Capture the cell that displays the provided text and extract its (x, y) central coordinate. 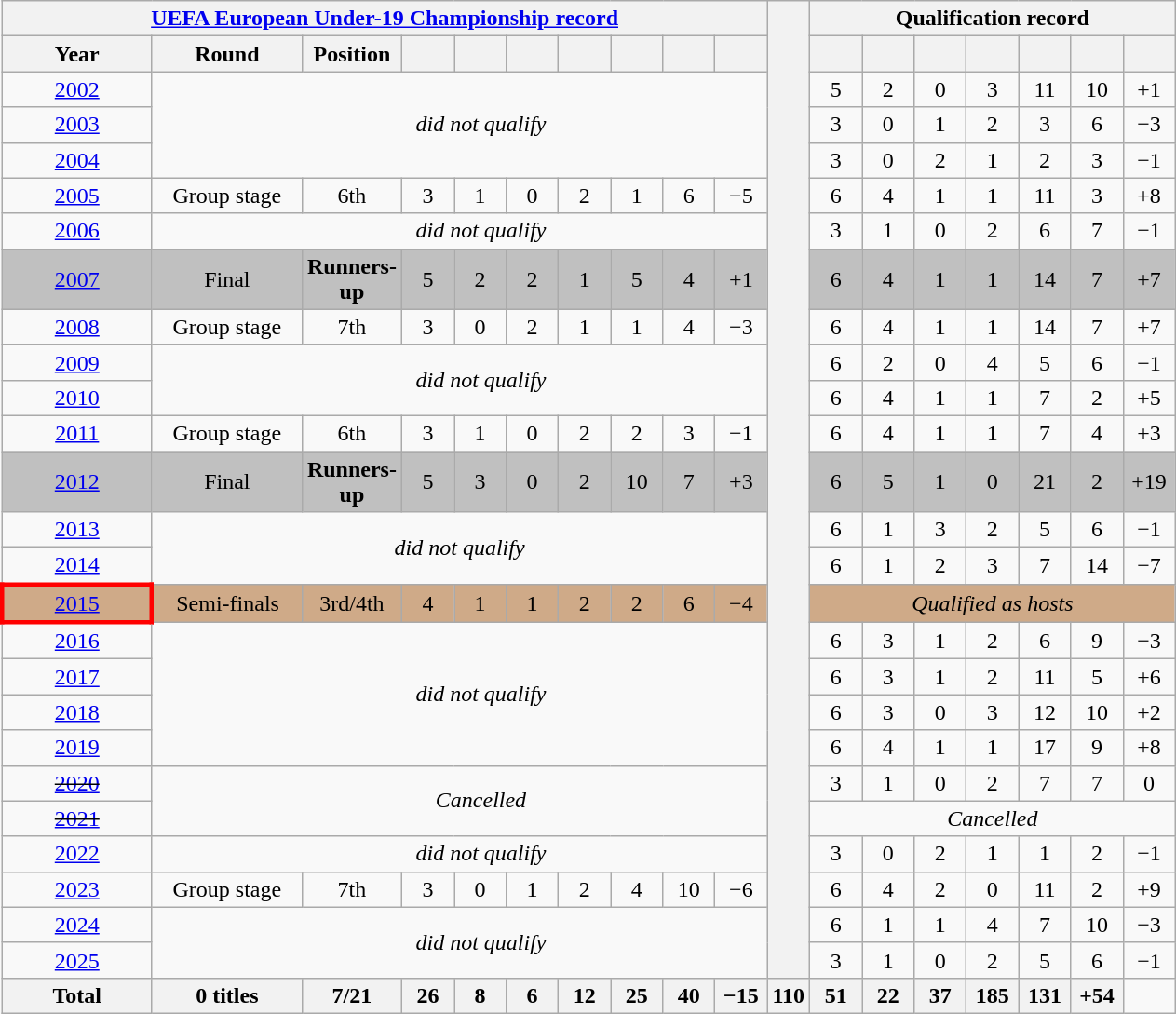
2010 (76, 398)
3rd/4th (352, 603)
Round (227, 54)
0 titles (227, 995)
7/21 (352, 995)
2005 (76, 196)
2017 (76, 677)
−7 (1149, 566)
21 (1045, 480)
131 (1045, 995)
2024 (76, 925)
2006 (76, 231)
2014 (76, 566)
2021 (76, 818)
2011 (76, 433)
2009 (76, 362)
Qualification record (993, 19)
2002 (76, 89)
51 (836, 995)
17 (1045, 748)
−4 (741, 603)
37 (940, 995)
110 (789, 995)
+19 (1149, 480)
2018 (76, 712)
+5 (1149, 398)
UEFA European Under-19 Championship record (385, 19)
+2 (1149, 712)
8 (480, 995)
2023 (76, 889)
2013 (76, 530)
−15 (741, 995)
2004 (76, 160)
2015 (76, 603)
40 (689, 995)
2019 (76, 748)
Semi-finals (227, 603)
+9 (1149, 889)
+54 (1097, 995)
Qualified as hosts (993, 603)
2016 (76, 641)
2003 (76, 125)
2012 (76, 480)
2008 (76, 327)
−6 (741, 889)
Position (352, 54)
26 (427, 995)
Total (76, 995)
2020 (76, 783)
2007 (76, 279)
2025 (76, 960)
+6 (1149, 677)
25 (637, 995)
2022 (76, 854)
22 (888, 995)
−5 (741, 196)
185 (993, 995)
Year (76, 54)
